Determine the (x, y) coordinate at the center of the cell enclosing the given text.  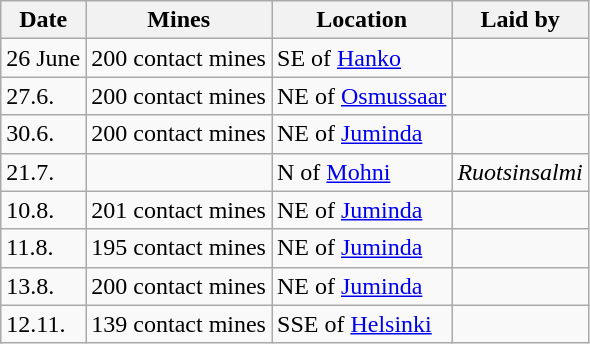
26 June (44, 58)
139 contact mines (179, 324)
30.6. (44, 134)
195 contact mines (179, 248)
21.7. (44, 172)
201 contact mines (179, 210)
NE of Osmussaar (362, 96)
Ruotsinsalmi (520, 172)
27.6. (44, 96)
SSE of Helsinki (362, 324)
Mines (179, 20)
Laid by (520, 20)
13.8. (44, 286)
12.11. (44, 324)
Location (362, 20)
Date (44, 20)
10.8. (44, 210)
SE of Hanko (362, 58)
N of Mohni (362, 172)
11.8. (44, 248)
